Detect which cell encompasses the target text, then output its [x, y] center coordinate. 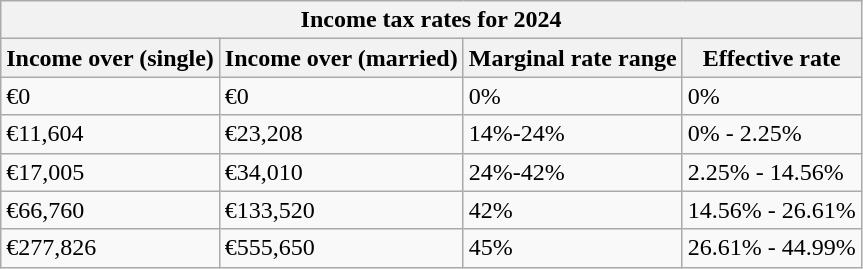
Income over (married) [341, 58]
42% [572, 210]
Marginal rate range [572, 58]
€34,010 [341, 172]
€66,760 [110, 210]
45% [572, 248]
Effective rate [772, 58]
2.25% - 14.56% [772, 172]
€23,208 [341, 134]
€17,005 [110, 172]
€277,826 [110, 248]
24%-42% [572, 172]
€555,650 [341, 248]
€11,604 [110, 134]
26.61% - 44.99% [772, 248]
14%-24% [572, 134]
Income tax rates for 2024 [431, 20]
Income over (single) [110, 58]
0% - 2.25% [772, 134]
€133,520 [341, 210]
14.56% - 26.61% [772, 210]
